Provide the (x, y) coordinate of the cell's center where the given text is located.  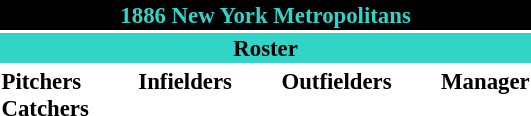
1886 New York Metropolitans (266, 15)
Roster (266, 48)
